Find where the given text appears and provide that cell's center as [X, Y] coordinate. 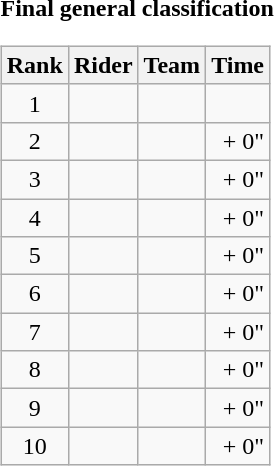
4 [34, 217]
8 [34, 370]
Time [238, 65]
9 [34, 408]
10 [34, 446]
6 [34, 294]
Rank [34, 65]
7 [34, 332]
Rider [103, 65]
2 [34, 141]
Team [172, 65]
1 [34, 103]
3 [34, 179]
5 [34, 256]
